Return (x, y) of the center of cell containing provided text 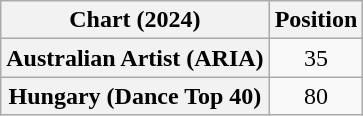
Hungary (Dance Top 40) (135, 96)
Position (316, 20)
Chart (2024) (135, 20)
80 (316, 96)
Australian Artist (ARIA) (135, 58)
35 (316, 58)
